Pinpoint the cell where the given text exists, returning its (X, Y) midpoint coordinate. 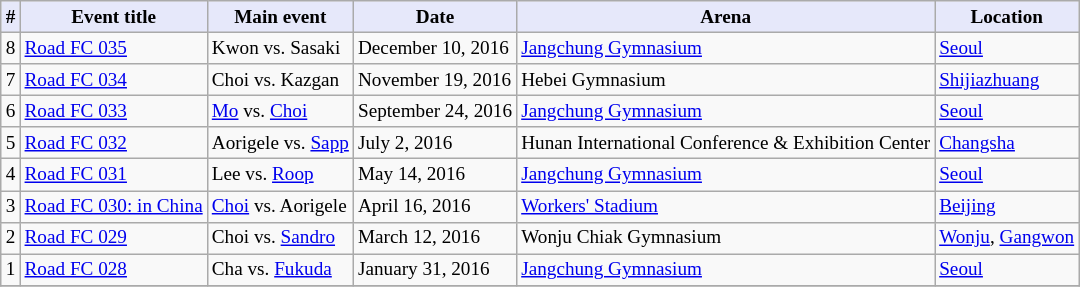
Road FC 035 (114, 48)
Choi vs. Sandro (280, 238)
6 (10, 111)
December 10, 2016 (434, 48)
Hunan International Conference & Exhibition Center (726, 143)
Changsha (1007, 143)
April 16, 2016 (434, 206)
Road FC 033 (114, 111)
8 (10, 48)
Shijiazhuang (1007, 80)
Road FC 029 (114, 238)
Date (434, 17)
2 (10, 238)
Choi vs. Aorigele (280, 206)
1 (10, 270)
3 (10, 206)
Workers' Stadium (726, 206)
4 (10, 175)
Road FC 028 (114, 270)
Beijing (1007, 206)
May 14, 2016 (434, 175)
Choi vs. Kazgan (280, 80)
Road FC 034 (114, 80)
Road FC 032 (114, 143)
Road FC 030: in China (114, 206)
Cha vs. Fukuda (280, 270)
7 (10, 80)
Mo vs. Choi (280, 111)
Wonju Chiak Gymnasium (726, 238)
Lee vs. Roop (280, 175)
Arena (726, 17)
Aorigele vs. Sapp (280, 143)
Event title (114, 17)
5 (10, 143)
Main event (280, 17)
November 19, 2016 (434, 80)
# (10, 17)
Kwon vs. Sasaki (280, 48)
Hebei Gymnasium (726, 80)
January 31, 2016 (434, 270)
Road FC 031 (114, 175)
September 24, 2016 (434, 111)
July 2, 2016 (434, 143)
March 12, 2016 (434, 238)
Wonju, Gangwon (1007, 238)
Location (1007, 17)
